Identify which cell holds the provided text, then report its [x, y] central coordinate. 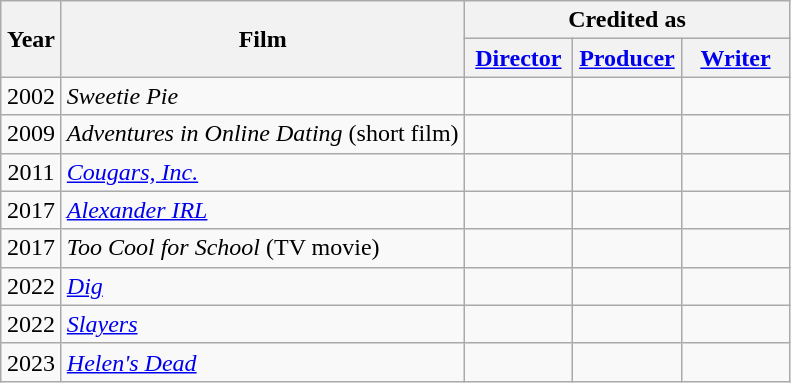
Dig [262, 286]
Year [32, 39]
Director [518, 58]
Helen's Dead [262, 362]
Producer [628, 58]
Cougars, Inc. [262, 172]
Slayers [262, 324]
Alexander IRL [262, 210]
Too Cool for School (TV movie) [262, 248]
Sweetie Pie [262, 96]
2002 [32, 96]
2023 [32, 362]
Film [262, 39]
Writer [736, 58]
2009 [32, 134]
2011 [32, 172]
Adventures in Online Dating (short film) [262, 134]
Credited as [627, 20]
